For the text-containing cell, return its midpoint in [x, y] coordinate format. 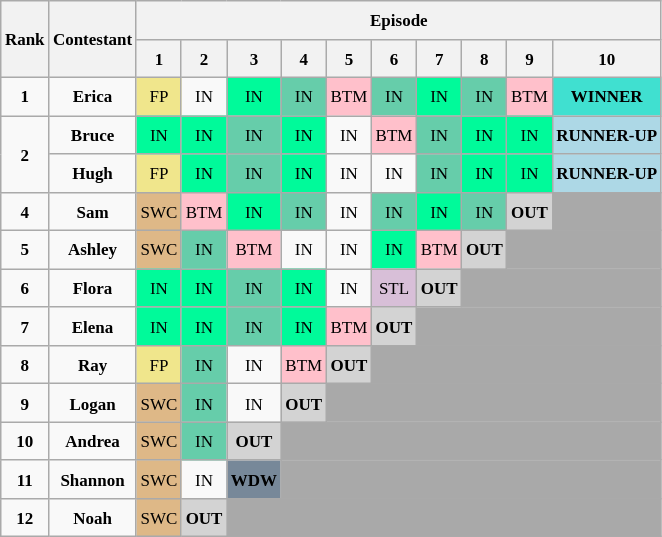
STL [394, 288]
Ashley [93, 250]
Episode [398, 20]
Sam [93, 212]
Flora [93, 288]
Shannon [93, 480]
Erica [93, 97]
WDW [254, 480]
Hugh [93, 173]
Bruce [93, 135]
Noah [93, 518]
Rank [25, 40]
Contestant [93, 40]
11 [25, 480]
Andrea [93, 441]
12 [25, 518]
WINNER [606, 97]
Elena [93, 326]
Logan [93, 403]
Ray [93, 365]
3 [254, 58]
